Provide the [X, Y] coordinate of the cell's center where the given text is located.  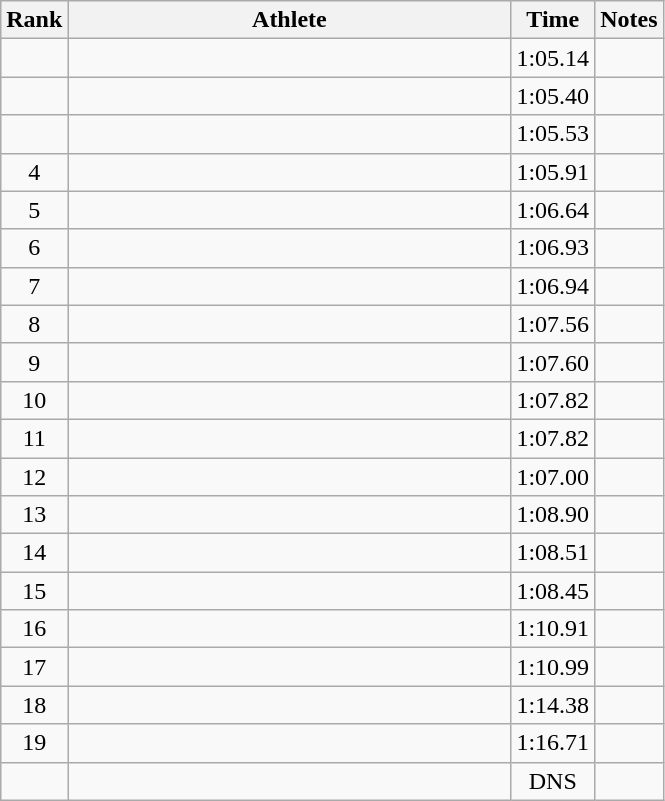
7 [34, 286]
Notes [629, 20]
DNS [553, 781]
1:06.64 [553, 210]
17 [34, 667]
16 [34, 629]
1:05.40 [553, 96]
6 [34, 248]
12 [34, 477]
1:07.00 [553, 477]
1:07.56 [553, 324]
1:16.71 [553, 743]
18 [34, 705]
Rank [34, 20]
1:10.99 [553, 667]
11 [34, 438]
5 [34, 210]
1:07.60 [553, 362]
8 [34, 324]
1:05.14 [553, 58]
19 [34, 743]
Time [553, 20]
9 [34, 362]
1:06.94 [553, 286]
10 [34, 400]
1:06.93 [553, 248]
1:05.53 [553, 134]
4 [34, 172]
15 [34, 591]
Athlete [290, 20]
1:05.91 [553, 172]
1:08.51 [553, 553]
1:10.91 [553, 629]
1:08.45 [553, 591]
14 [34, 553]
1:08.90 [553, 515]
1:14.38 [553, 705]
13 [34, 515]
